Find where the given text appears and provide that cell's center as (X, Y) coordinate. 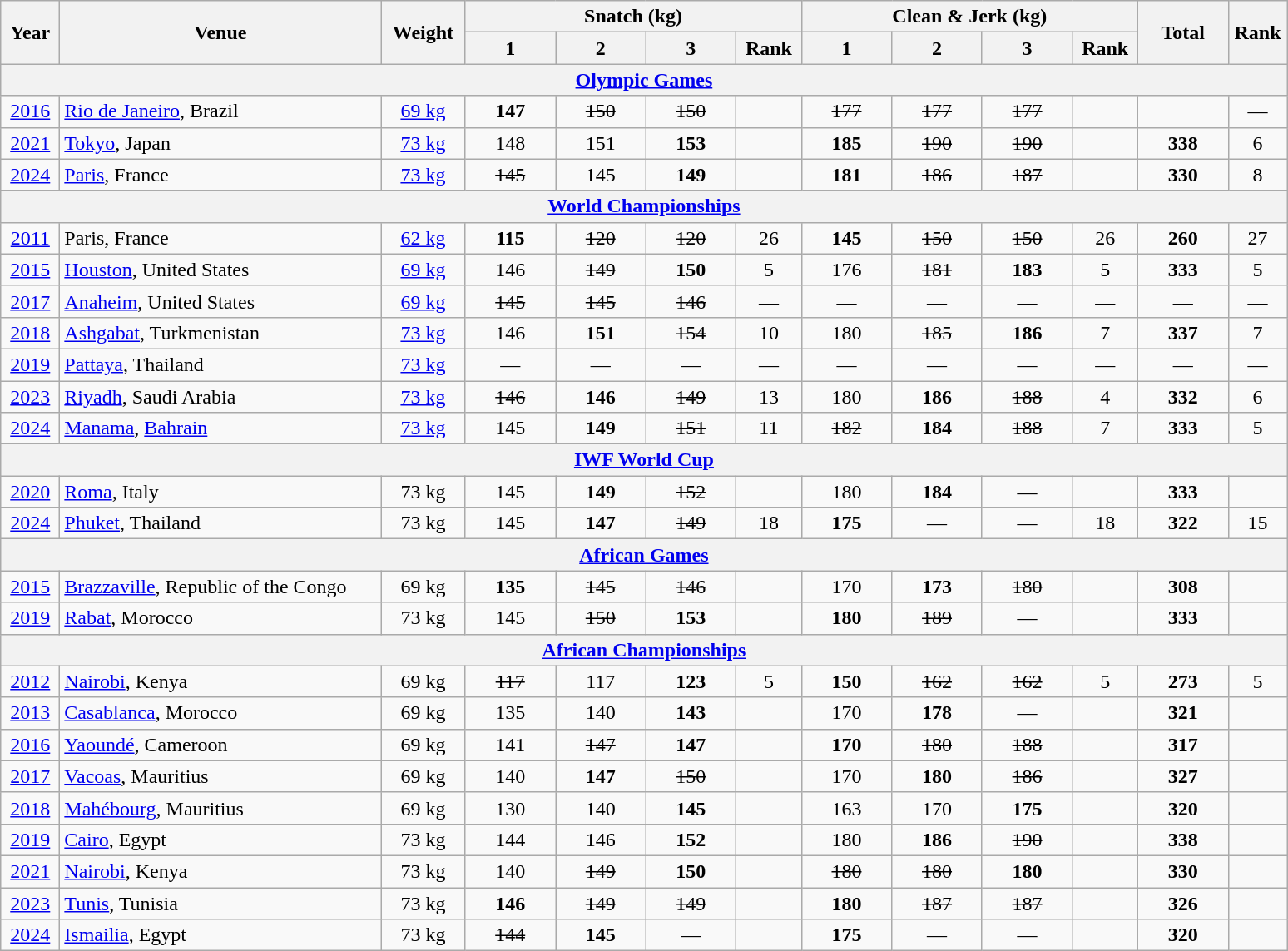
183 (1027, 270)
182 (847, 428)
Pattaya, Thailand (220, 364)
Ashgabat, Turkmenistan (220, 333)
Anaheim, United States (220, 301)
Cairo, Egypt (220, 840)
Manama, Bahrain (220, 428)
Vacoas, Mauritius (220, 776)
322 (1183, 523)
Venue (220, 32)
World Championships (644, 206)
Casablanca, Morocco (220, 713)
11 (769, 428)
115 (511, 238)
2011 (30, 238)
Rio de Janeiro, Brazil (220, 111)
273 (1183, 681)
154 (691, 333)
321 (1183, 713)
Weight (423, 32)
Yaoundé, Cameroon (220, 745)
27 (1258, 238)
148 (511, 143)
260 (1183, 238)
African Championships (644, 650)
163 (847, 808)
189 (937, 618)
327 (1183, 776)
Houston, United States (220, 270)
337 (1183, 333)
13 (769, 397)
10 (769, 333)
Tokyo, Japan (220, 143)
178 (937, 713)
Ismailia, Egypt (220, 935)
IWF World Cup (644, 460)
African Games (644, 555)
Clean & Jerk (kg) (969, 17)
2013 (30, 713)
Brazzaville, Republic of the Congo (220, 587)
Roma, Italy (220, 492)
143 (691, 713)
173 (937, 587)
Riyadh, Saudi Arabia (220, 397)
176 (847, 270)
326 (1183, 903)
Rabat, Morocco (220, 618)
130 (511, 808)
332 (1183, 397)
Tunis, Tunisia (220, 903)
Year (30, 32)
123 (691, 681)
8 (1258, 175)
308 (1183, 587)
Mahébourg, Mauritius (220, 808)
2020 (30, 492)
15 (1258, 523)
Olympic Games (644, 80)
62 kg (423, 238)
317 (1183, 745)
141 (511, 745)
Phuket, Thailand (220, 523)
2012 (30, 681)
Total (1183, 32)
Snatch (kg) (633, 17)
4 (1105, 397)
